Extract the [x, y] coordinate from the center of the cell holding the provided text.  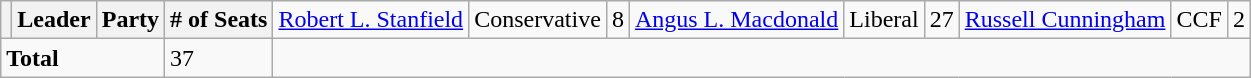
Liberal [884, 20]
Robert L. Stanfield [371, 20]
CCF [1199, 20]
Party [130, 20]
2 [1238, 20]
Angus L. Macdonald [736, 20]
Total [83, 58]
Russell Cunningham [1065, 20]
37 [219, 58]
Conservative [538, 20]
8 [618, 20]
# of Seats [219, 20]
27 [942, 20]
Leader [54, 20]
